Capture the cell that displays the provided text and extract its [X, Y] central coordinate. 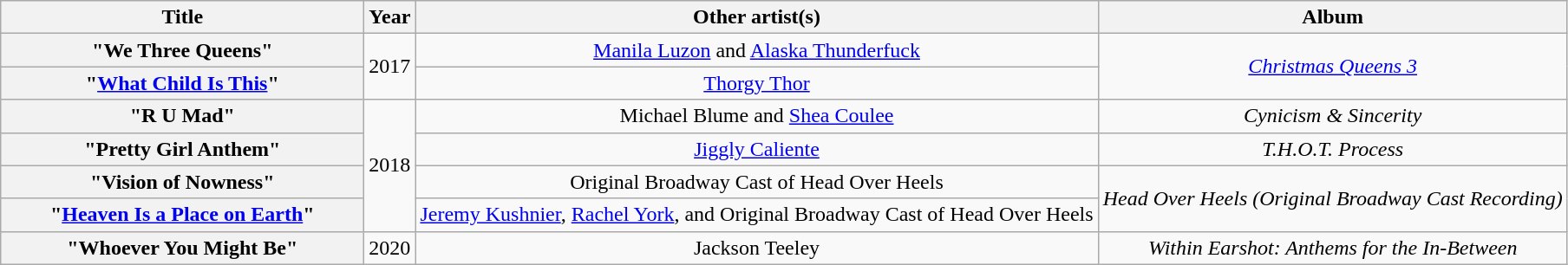
Jeremy Kushnier, Rachel York, and Original Broadway Cast of Head Over Heels [756, 215]
"What Child Is This" [182, 83]
Title [182, 17]
Jackson Teeley [756, 248]
Album [1332, 17]
Thorgy Thor [756, 83]
"Whoever You Might Be" [182, 248]
"Pretty Girl Anthem" [182, 149]
Within Earshot: Anthems for the In-Between [1332, 248]
Other artist(s) [756, 17]
Original Broadway Cast of Head Over Heels [756, 182]
Manila Luzon and Alaska Thunderfuck [756, 50]
2020 [390, 248]
Christmas Queens 3 [1332, 67]
"Vision of Nowness" [182, 182]
2018 [390, 165]
Michael Blume and Shea Coulee [756, 116]
Cynicism & Sincerity [1332, 116]
T.H.O.T. Process [1332, 149]
2017 [390, 67]
Year [390, 17]
"Heaven Is a Place on Earth" [182, 215]
Head Over Heels (Original Broadway Cast Recording) [1332, 198]
Jiggly Caliente [756, 149]
"R U Mad" [182, 116]
"We Three Queens" [182, 50]
